Determine the [x, y] coordinate at the center of the cell enclosing the given text.  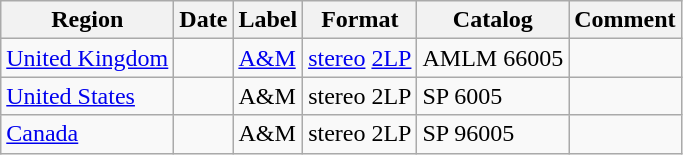
Comment [625, 20]
AMLM 66005 [493, 58]
Canada [88, 134]
Label [268, 20]
Date [204, 20]
SP 96005 [493, 134]
United Kingdom [88, 58]
Format [360, 20]
SP 6005 [493, 96]
Catalog [493, 20]
Region [88, 20]
United States [88, 96]
